Determine the (x, y) coordinate at the center of the cell enclosing the given text.  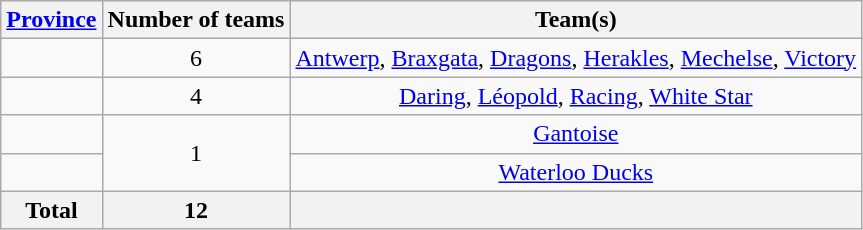
Number of teams (196, 20)
Antwerp, Braxgata, Dragons, Herakles, Mechelse, Victory (576, 58)
4 (196, 96)
12 (196, 210)
Province (52, 20)
Waterloo Ducks (576, 172)
Daring, Léopold, Racing, White Star (576, 96)
Gantoise (576, 134)
Total (52, 210)
Team(s) (576, 20)
1 (196, 153)
6 (196, 58)
